Pinpoint the cell where the given text exists, returning its (X, Y) midpoint coordinate. 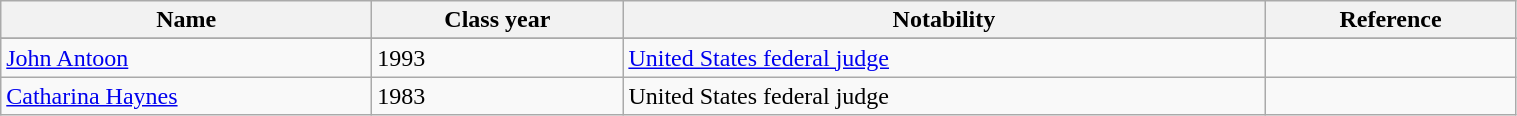
1993 (498, 58)
John Antoon (186, 58)
Catharina Haynes (186, 96)
Class year (498, 20)
Name (186, 20)
1983 (498, 96)
Reference (1390, 20)
Notability (944, 20)
